From the cell containing the given text, extract its center point as (x, y) coordinate. 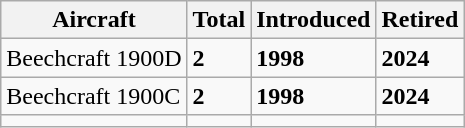
Beechcraft 1900C (94, 96)
Retired (420, 20)
Beechcraft 1900D (94, 58)
Aircraft (94, 20)
Total (219, 20)
Introduced (314, 20)
